Capture the cell that displays the provided text and extract its (x, y) central coordinate. 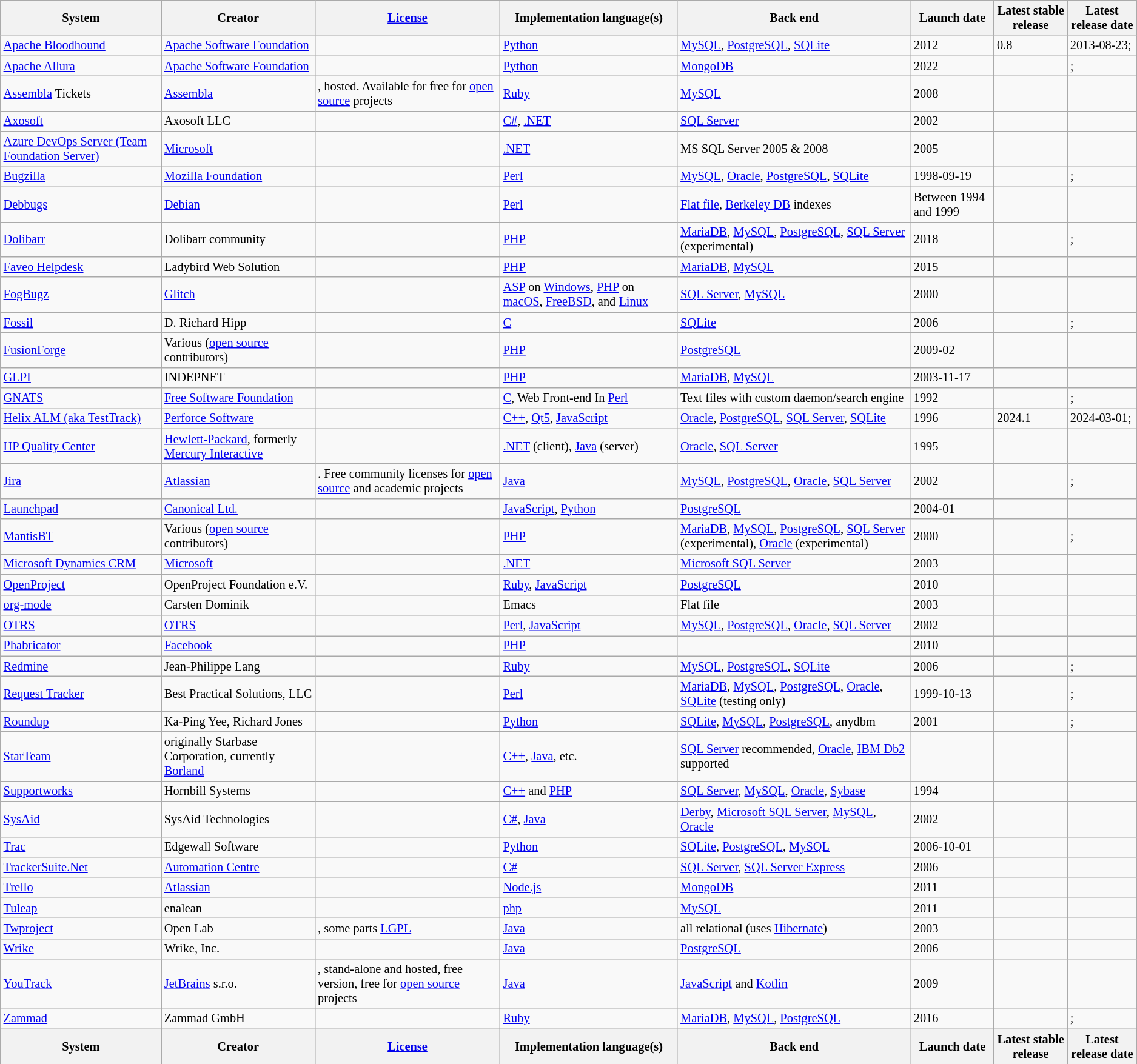
SQL Server, MySQL, Oracle, Sybase (794, 791)
Oracle, PostgreSQL, SQL Server, SQLite (794, 418)
Ruby, JavaScript (589, 584)
SQL Server, SQL Server Express (794, 867)
2024.1 (1031, 418)
OpenProject Foundation e.V. (238, 584)
Emacs (589, 605)
php (589, 908)
C# (589, 867)
Edgewall Software (238, 847)
C (589, 323)
ASP on Windows, PHP on macOS, FreeBSD, and Linux (589, 295)
Redmine (81, 666)
2022 (952, 66)
TrackerSuite.Net (81, 867)
Perforce Software (238, 418)
Axosoft (81, 121)
MySQL, Oracle, PostgreSQL, SQLite (794, 176)
MariaDB, MySQL, PostgreSQL, SQL Server (experimental), Oracle (experimental) (794, 537)
MS SQL Server 2005 & 2008 (794, 149)
2024-03-01; (1102, 418)
Supportworks (81, 791)
Azure DevOps Server (Team Foundation Server) (81, 149)
2006-10-01 (952, 847)
2001 (952, 721)
C, Web Front-end In Perl (589, 398)
2009 (952, 984)
Bugzilla (81, 176)
. Free community licenses for open source and academic projects (408, 481)
Wrike, Inc. (238, 949)
2005 (952, 149)
1994 (952, 791)
Between 1994 and 1999 (952, 204)
2015 (952, 267)
SQLite (794, 323)
Automation Centre (238, 867)
GLPI (81, 378)
Dolibarr (81, 239)
2013-08-23; (1102, 45)
Debbugs (81, 204)
StarTeam (81, 757)
1999-10-13 (952, 694)
Microsoft SQL Server (794, 564)
Glitch (238, 295)
SQL Server, MySQL (794, 295)
2009-02 (952, 350)
SQL Server recommended, Oracle, IBM Db2 supported (794, 757)
C#, .NET (589, 121)
Assembla (238, 93)
org-mode (81, 605)
Trello (81, 888)
Mozilla Foundation (238, 176)
Zammad GmbH (238, 1019)
Carsten Dominik (238, 605)
Best Practical Solutions, LLC (238, 694)
Ka-Ping Yee, Richard Jones (238, 721)
FogBugz (81, 295)
all relational (uses Hibernate) (794, 928)
FusionForge (81, 350)
Derby, Microsoft SQL Server, MySQL, Oracle (794, 819)
Canonical Ltd. (238, 509)
Helix ALM (aka TestTrack) (81, 418)
C++ and PHP (589, 791)
C#, Java (589, 819)
Hornbill Systems (238, 791)
Dolibarr community (238, 239)
C++, Java, etc. (589, 757)
Hewlett-Packard, formerly Mercury Interactive (238, 446)
Flat file (794, 605)
Flat file, Berkeley DB indexes (794, 204)
Zammad (81, 1019)
, some parts LGPL (408, 928)
Text files with custom daemon/search engine (794, 398)
1998-09-19 (952, 176)
Free Software Foundation (238, 398)
C++, Qt5, JavaScript (589, 418)
Jean-Philippe Lang (238, 666)
2016 (952, 1019)
1996 (952, 418)
YouTrack (81, 984)
Node.js (589, 888)
SQLite, MySQL, PostgreSQL, anydbm (794, 721)
.NET (client), Java (server) (589, 446)
INDEPNET (238, 378)
Apache Allura (81, 66)
Microsoft Dynamics CRM (81, 564)
OpenProject (81, 584)
HP Quality Center (81, 446)
1992 (952, 398)
Apache Bloodhound (81, 45)
, hosted. Available for free for open source projects (408, 93)
Request Tracker (81, 694)
enalean (238, 908)
Ladybird Web Solution (238, 267)
Trac (81, 847)
Jira (81, 481)
Assembla Tickets (81, 93)
MariaDB, MySQL, PostgreSQL, SQL Server (experimental) (794, 239)
Axosoft LLC (238, 121)
Launchpad (81, 509)
2012 (952, 45)
D. Richard Hipp (238, 323)
2003-11-17 (952, 378)
Roundup (81, 721)
2008 (952, 93)
Wrike (81, 949)
2018 (952, 239)
GNATS (81, 398)
1995 (952, 446)
originally Starbase Corporation, currently Borland (238, 757)
SysAid Technologies (238, 819)
0.8 (1031, 45)
Open Lab (238, 928)
SQLite, PostgreSQL, MySQL (794, 847)
SQL Server (794, 121)
JavaScript, Python (589, 509)
, stand-alone and hosted, free version, free for open source projects (408, 984)
Twproject (81, 928)
JavaScript and Kotlin (794, 984)
SysAid (81, 819)
Facebook (238, 646)
Phabricator (81, 646)
2004-01 (952, 509)
MantisBT (81, 537)
Tuleap (81, 908)
Faveo Helpdesk (81, 267)
Oracle, SQL Server (794, 446)
MariaDB, MySQL, PostgreSQL (794, 1019)
Debian (238, 204)
JetBrains s.r.o. (238, 984)
Fossil (81, 323)
Perl, JavaScript (589, 625)
MariaDB, MySQL, PostgreSQL, Oracle, SQLite (testing only) (794, 694)
